For the text-containing cell, return its midpoint in (x, y) coordinate format. 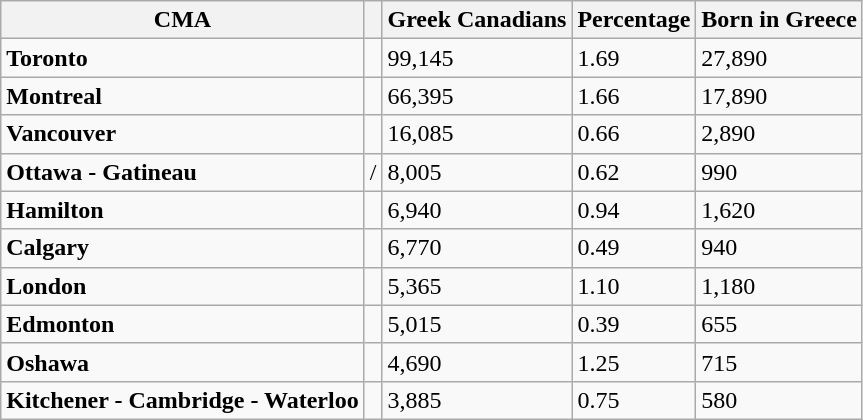
Percentage (634, 20)
0.66 (634, 134)
715 (780, 362)
27,890 (780, 58)
940 (780, 248)
6,770 (477, 248)
/ (373, 172)
0.49 (634, 248)
1,180 (780, 286)
655 (780, 324)
Oshawa (182, 362)
17,890 (780, 96)
Calgary (182, 248)
4,690 (477, 362)
Ottawa - Gatineau (182, 172)
99,145 (477, 58)
London (182, 286)
8,005 (477, 172)
16,085 (477, 134)
3,885 (477, 400)
990 (780, 172)
Kitchener - Cambridge - Waterloo (182, 400)
1.66 (634, 96)
0.94 (634, 210)
1,620 (780, 210)
1.69 (634, 58)
2,890 (780, 134)
6,940 (477, 210)
CMA (182, 20)
Montreal (182, 96)
5,015 (477, 324)
Greek Canadians (477, 20)
0.75 (634, 400)
1.10 (634, 286)
5,365 (477, 286)
Born in Greece (780, 20)
580 (780, 400)
Hamilton (182, 210)
0.62 (634, 172)
0.39 (634, 324)
Edmonton (182, 324)
Vancouver (182, 134)
1.25 (634, 362)
66,395 (477, 96)
Toronto (182, 58)
